Output the (x, y) coordinate of the center of the cell containing the given text.  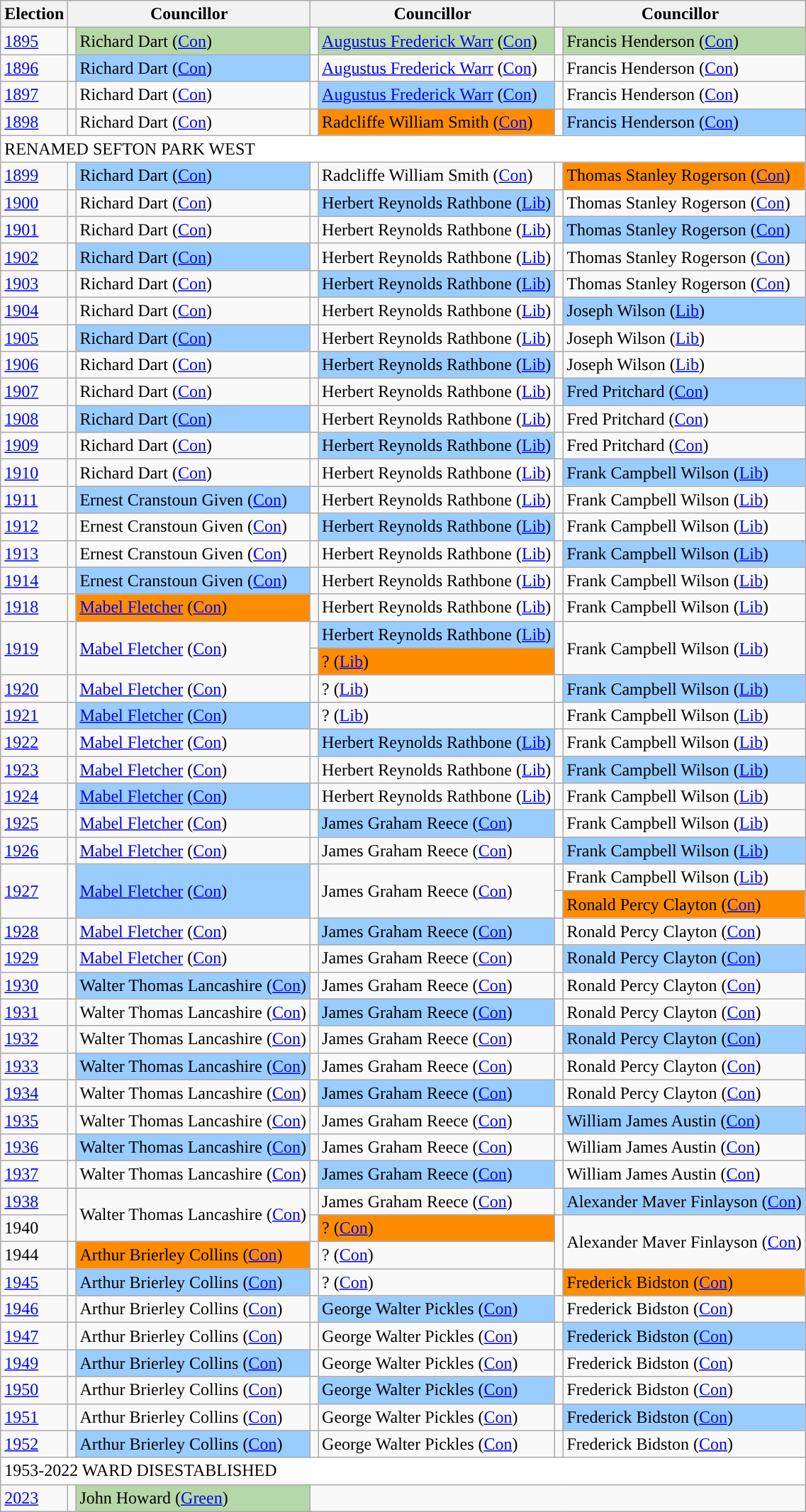
1909 (34, 446)
1947 (34, 1336)
1924 (34, 797)
1927 (34, 891)
1923 (34, 769)
1940 (34, 1228)
1949 (34, 1363)
1945 (34, 1282)
1951 (34, 1417)
1933 (34, 1066)
1919 (34, 648)
1928 (34, 931)
RENAMED SEFTON PARK WEST (403, 149)
1895 (34, 41)
1900 (34, 203)
1906 (34, 365)
1950 (34, 1390)
1912 (34, 527)
1922 (34, 742)
1901 (34, 230)
1946 (34, 1309)
1936 (34, 1147)
1937 (34, 1174)
2023 (34, 1498)
1913 (34, 554)
1910 (34, 473)
1952 (34, 1444)
1907 (34, 392)
1903 (34, 284)
1934 (34, 1093)
1931 (34, 1012)
1896 (34, 68)
1908 (34, 419)
John Howard (Green) (193, 1498)
1918 (34, 607)
1926 (34, 851)
1905 (34, 338)
1929 (34, 958)
1944 (34, 1255)
1930 (34, 985)
1921 (34, 715)
1902 (34, 257)
1935 (34, 1120)
1920 (34, 688)
1911 (34, 500)
1899 (34, 176)
Election (34, 14)
1914 (34, 581)
1904 (34, 310)
1898 (34, 122)
1897 (34, 95)
1953-2022 WARD DISESTABLISHED (403, 1471)
1932 (34, 1039)
1925 (34, 824)
1938 (34, 1202)
